Identify which cell holds the provided text, then report its [x, y] central coordinate. 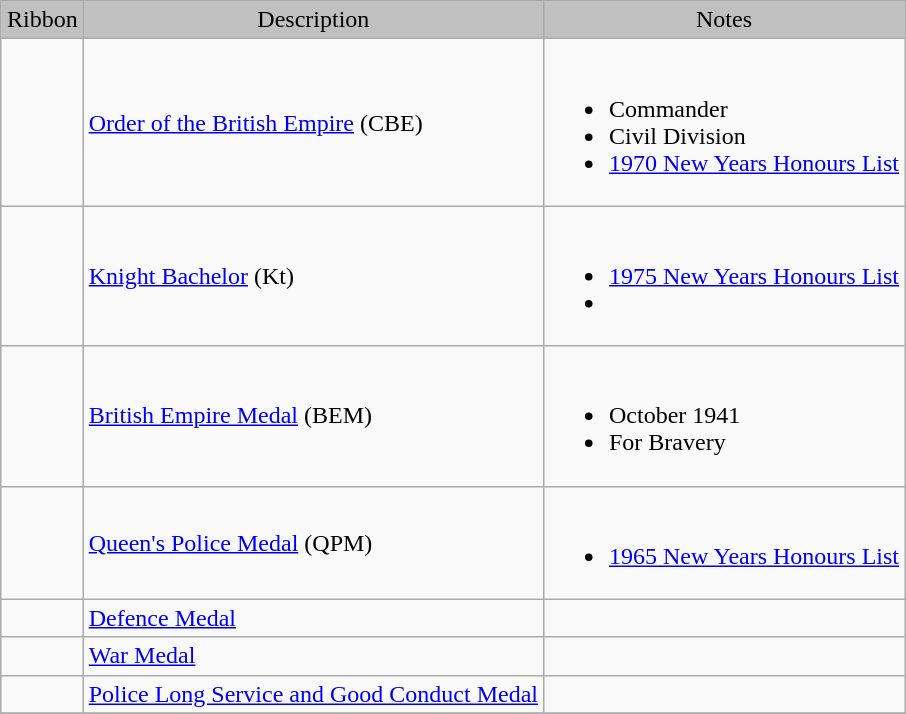
Queen's Police Medal (QPM) [313, 542]
Notes [724, 20]
Police Long Service and Good Conduct Medal [313, 694]
1975 New Years Honours List [724, 276]
Description [313, 20]
Defence Medal [313, 618]
Knight Bachelor (Kt) [313, 276]
British Empire Medal (BEM) [313, 416]
CommanderCivil Division1970 New Years Honours List [724, 122]
October 1941For Bravery [724, 416]
Order of the British Empire (CBE) [313, 122]
1965 New Years Honours List [724, 542]
Ribbon [42, 20]
War Medal [313, 656]
